Find where the given text appears and provide that cell's center as [x, y] coordinate. 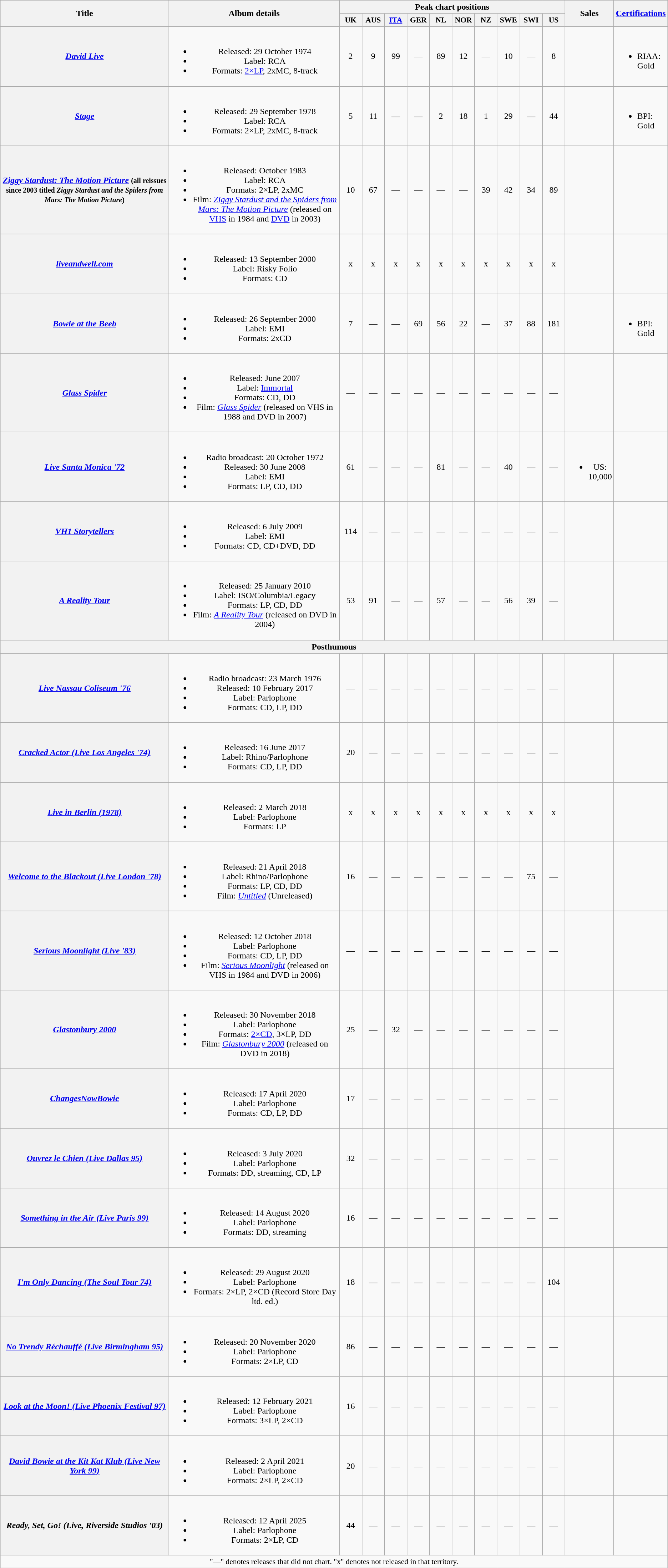
Live Nassau Coliseum '76 [85, 688]
61 [350, 467]
53 [350, 601]
88 [531, 324]
liveandwell.com [85, 264]
NOR [464, 20]
37 [508, 324]
Released: 29 August 2020Label: ParlophoneFormats: 2×LP, 2×CD (Record Store Day ltd. ed.) [254, 1282]
Live in Berlin (1978) [85, 812]
Ouvrez le Chien (Live Dallas 95) [85, 1159]
Cracked Actor (Live Los Angeles '74) [85, 753]
VH1 Storytellers [85, 531]
Released: 2 April 2021Label: ParlophoneFormats: 2×LP, 2×CD [254, 1466]
Released: 20 November 2020Label: ParlophoneFormats: 2×LP, CD [254, 1347]
67 [373, 190]
Radio broadcast: 20 October 1972Released: 30 June 2008Label: EMIFormats: LP, CD, DD [254, 467]
81 [441, 467]
Sales [589, 14]
42 [508, 190]
69 [418, 324]
RIAA: Gold [641, 56]
11 [373, 116]
34 [531, 190]
8 [554, 56]
Released: 2 March 2018Label: ParlophoneFormats: LP [254, 812]
GER [418, 20]
40 [508, 467]
Released: 12 October 2018Label: ParlophoneFormats: CD, LP, DDFilm: Serious Moonlight (released on VHS in 1984 and DVD in 2006) [254, 950]
Released: 29 October 1974Label: RCAFormats: 2×LP, 2xMC, 8-track [254, 56]
Something in the Air (Live Paris 99) [85, 1218]
No Trendy Réchauffé (Live Birmingham 95) [85, 1347]
75 [531, 876]
David Live [85, 56]
"—" denotes releases that did not chart. "x" denotes not released in that territory. [334, 1562]
5 [350, 116]
Ziggy Stardust: The Motion Picture (all reissues since 2003 titled Ziggy Stardust and the Spiders from Mars: The Motion Picture) [85, 190]
ITA [395, 20]
AUS [373, 20]
Posthumous [334, 647]
Released: 12 April 2025Label: ParlophoneFormats: 2×LP, CD [254, 1525]
Released: 3 July 2020Label: ParlophoneFormats: DD, streaming, CD, LP [254, 1159]
57 [441, 601]
Glass Spider [85, 393]
Released: 17 April 2020Label: ParlophoneFormats: CD, LP, DD [254, 1099]
Bowie at the Beeb [85, 324]
NL [441, 20]
Released: 14 August 2020Label: ParlophoneFormats: DD, streaming [254, 1218]
25 [350, 1029]
9 [373, 56]
Released: 12 February 2021Label: ParlophoneFormats: 3×LP, 2×CD [254, 1406]
A Reality Tour [85, 601]
7 [350, 324]
Peak chart positions [452, 7]
Album details [254, 14]
Released: 21 April 2018Label: Rhino/ParlophoneFormats: LP, CD, DDFilm: Untitled (Unreleased) [254, 876]
17 [350, 1099]
Released: June 2007Label: ImmortalFormats: CD, DDFilm: Glass Spider (released on VHS in 1988 and DVD in 2007) [254, 393]
99 [395, 56]
UK [350, 20]
Live Santa Monica '72 [85, 467]
Released: 30 November 2018Label: ParlophoneFormats: 2×CD, 3×LP, DDFilm: Glastonbury 2000 (released on DVD in 2018) [254, 1029]
12 [464, 56]
Released: 6 July 2009Label: EMIFormats: CD, CD+DVD, DD [254, 531]
David Bowie at the Kit Kat Klub (Live New York 99) [85, 1466]
104 [554, 1282]
Glastonbury 2000 [85, 1029]
Released: 16 June 2017Label: Rhino/ParlophoneFormats: CD, LP, DD [254, 753]
91 [373, 601]
SWE [508, 20]
SWI [531, 20]
US: 10,000 [589, 467]
Released: 29 September 1978Label: RCAFormats: 2×LP, 2xMC, 8-track [254, 116]
Look at the Moon! (Live Phoenix Festival 97) [85, 1406]
86 [350, 1347]
Ready, Set, Go! (Live, Riverside Studios '03) [85, 1525]
Radio broadcast: 23 March 1976Released: 10 February 2017Label: ParlophoneFormats: CD, LP, DD [254, 688]
Welcome to the Blackout (Live London '78) [85, 876]
114 [350, 531]
29 [508, 116]
181 [554, 324]
Serious Moonlight (Live '83) [85, 950]
ChangesNowBowie [85, 1099]
Released: 26 September 2000Label: EMIFormats: 2xCD [254, 324]
Title [85, 14]
1 [486, 116]
Stage [85, 116]
NZ [486, 20]
Released: 13 September 2000Label: Risky FolioFormats: CD [254, 264]
Certifications [641, 14]
Released: 25 January 2010Label: ISO/Columbia/LegacyFormats: LP, CD, DDFilm: A Reality Tour (released on DVD in 2004) [254, 601]
US [554, 20]
I'm Only Dancing (The Soul Tour 74) [85, 1282]
22 [464, 324]
